For the text-containing cell, return its midpoint in [X, Y] coordinate format. 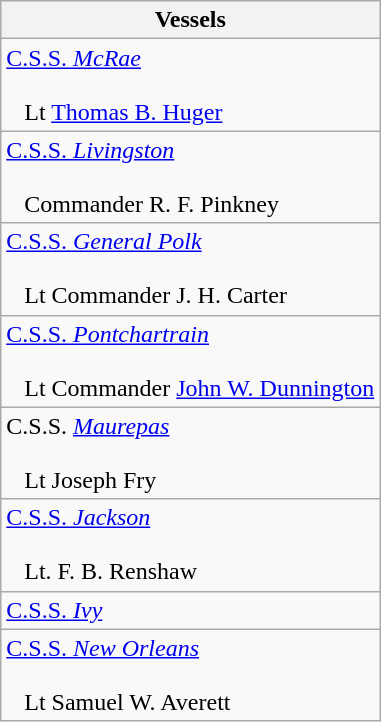
C.S.S. New Orleans Lt Samuel W. Averett [190, 675]
C.S.S. McRae Lt Thomas B. Huger [190, 85]
C.S.S. Jackson Lt. F. B. Renshaw [190, 545]
C.S.S. Pontchartrain Lt Commander John W. Dunnington [190, 361]
C.S.S. General Polk Lt Commander J. H. Carter [190, 269]
Vessels [190, 20]
C.S.S. Ivy [190, 610]
C.S.S. Maurepas Lt Joseph Fry [190, 453]
C.S.S. Livingston Commander R. F. Pinkney [190, 177]
